Pinpoint the cell where the given text exists, returning its (X, Y) midpoint coordinate. 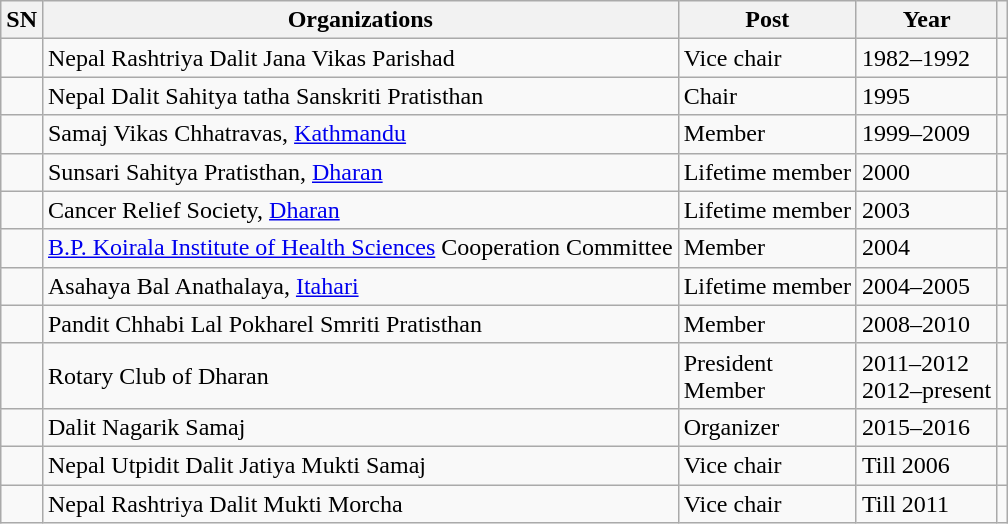
2015–2016 (926, 427)
Cancer Relief Society, Dharan (360, 210)
2000 (926, 172)
SN (22, 20)
2003 (926, 210)
B.P. Koirala Institute of Health Sciences Cooperation Committee (360, 248)
Chair (767, 96)
Nepal Dalit Sahitya tatha Sanskriti Pratisthan (360, 96)
Post (767, 20)
Till 2011 (926, 503)
Dalit Nagarik Samaj (360, 427)
1999–2009 (926, 134)
2011–20122012–present (926, 376)
Year (926, 20)
Organizations (360, 20)
Asahaya Bal Anathalaya, Itahari (360, 286)
Organizer (767, 427)
Sunsari Sahitya Pratisthan, Dharan (360, 172)
2004 (926, 248)
Pandit Chhabi Lal Pokharel Smriti Pratisthan (360, 324)
Nepal Rashtriya Dalit Jana Vikas Parishad (360, 58)
Nepal Utpidit Dalit Jatiya Mukti Samaj (360, 465)
Rotary Club of Dharan (360, 376)
1982–1992 (926, 58)
PresidentMember (767, 376)
1995 (926, 96)
Samaj Vikas Chhatravas, Kathmandu (360, 134)
Nepal Rashtriya Dalit Mukti Morcha (360, 503)
2004–2005 (926, 286)
Till 2006 (926, 465)
2008–2010 (926, 324)
